Extract the (x, y) coordinate from the center of the cell holding the provided text.  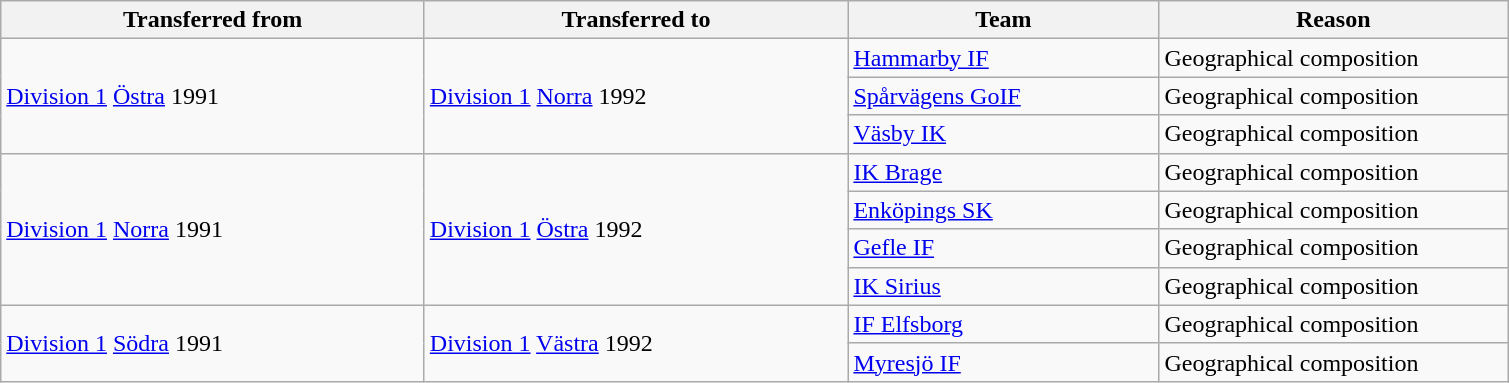
Division 1 Norra 1991 (213, 229)
Enköpings SK (1004, 210)
Division 1 Södra 1991 (213, 343)
Väsby IK (1004, 134)
Division 1 Norra 1992 (636, 96)
IF Elfsborg (1004, 324)
Reason (1334, 20)
Division 1 Östra 1991 (213, 96)
Division 1 Östra 1992 (636, 229)
IK Brage (1004, 172)
Team (1004, 20)
Transferred to (636, 20)
IK Sirius (1004, 286)
Gefle IF (1004, 248)
Transferred from (213, 20)
Myresjö IF (1004, 362)
Hammarby IF (1004, 58)
Spårvägens GoIF (1004, 96)
Division 1 Västra 1992 (636, 343)
